Determine the [X, Y] coordinate at the center of the cell enclosing the given text.  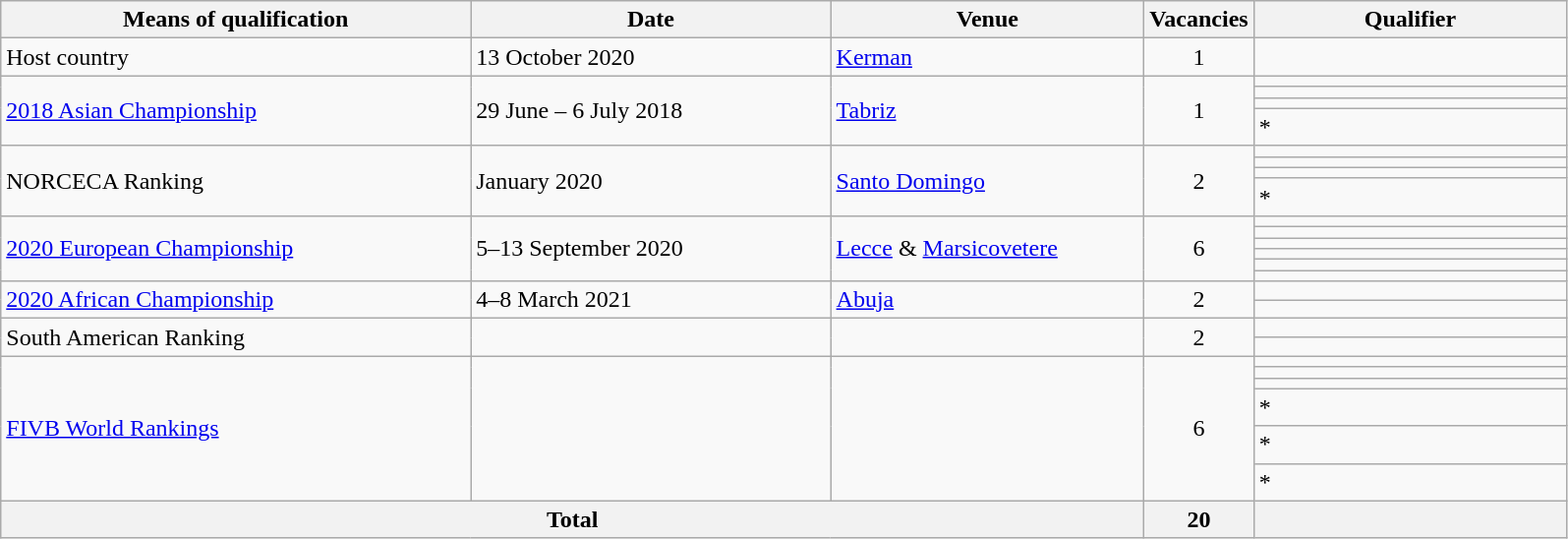
Vacancies [1199, 20]
Means of qualification [236, 20]
5–13 September 2020 [651, 248]
Lecce & Marsicovetere [987, 248]
Kerman [987, 57]
20 [1199, 519]
Host country [236, 57]
29 June – 6 July 2018 [651, 110]
Tabriz [987, 110]
2020 European Championship [236, 248]
2018 Asian Championship [236, 110]
Qualifier [1410, 20]
4–8 March 2021 [651, 300]
13 October 2020 [651, 57]
Total [572, 519]
Abuja [987, 300]
Venue [987, 20]
Date [651, 20]
FIVB World Rankings [236, 429]
January 2020 [651, 181]
South American Ranking [236, 337]
Santo Domingo [987, 181]
NORCECA Ranking [236, 181]
2020 African Championship [236, 300]
